For the text-containing cell, return its midpoint in (X, Y) coordinate format. 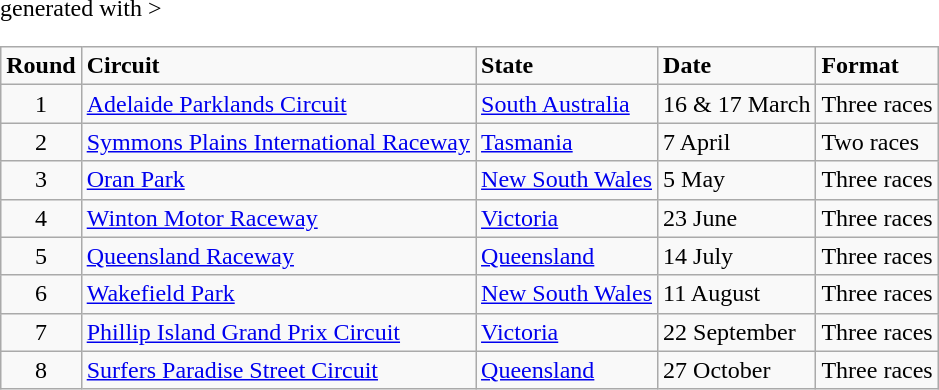
16 & 17 March (737, 104)
Date (737, 66)
11 August (737, 294)
2 (41, 142)
5 (41, 256)
Surfers Paradise Street Circuit (278, 370)
14 July (737, 256)
Adelaide Parklands Circuit (278, 104)
Winton Motor Raceway (278, 218)
Wakefield Park (278, 294)
Symmons Plains International Raceway (278, 142)
23 June (737, 218)
South Australia (567, 104)
7 (41, 332)
Format (877, 66)
1 (41, 104)
Phillip Island Grand Prix Circuit (278, 332)
Round (41, 66)
27 October (737, 370)
4 (41, 218)
Queensland Raceway (278, 256)
22 September (737, 332)
7 April (737, 142)
Circuit (278, 66)
8 (41, 370)
Tasmania (567, 142)
Oran Park (278, 180)
Two races (877, 142)
5 May (737, 180)
State (567, 66)
6 (41, 294)
3 (41, 180)
